Output the (x, y) coordinate of the center of the cell containing the given text.  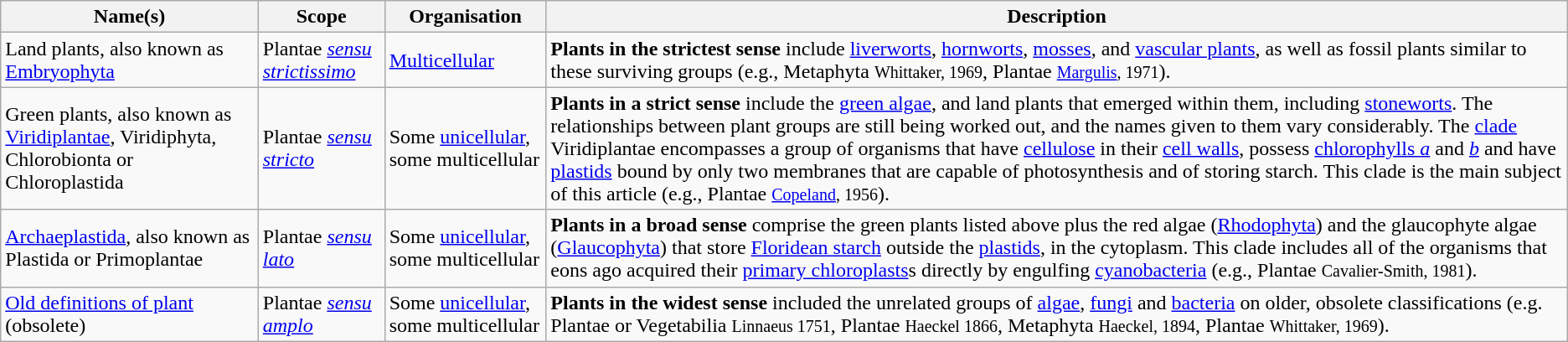
Green plants, also known as Viridiplantae, Viridiphyta, Chlorobionta or Chloroplastida (130, 148)
Plantae sensu stricto (322, 148)
Organisation (466, 17)
Plantae sensu lato (322, 248)
Scope (322, 17)
Old definitions of plant (obsolete) (130, 313)
Plantae sensu strictissimo (322, 60)
Plantae sensu amplo (322, 313)
Multicellular (466, 60)
Land plants, also known as Embryophyta (130, 60)
Description (1057, 17)
Name(s) (130, 17)
Archaeplastida, also known as Plastida or Primoplantae (130, 248)
